Search for the cell housing the specified text and yield its [x, y] center coordinate. 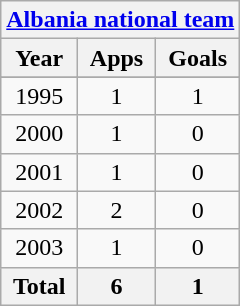
2001 [40, 172]
1995 [40, 96]
2000 [40, 134]
Apps [117, 58]
Goals [197, 58]
2003 [40, 248]
Albania national team [120, 20]
2002 [40, 210]
6 [117, 286]
Total [40, 286]
2 [117, 210]
Year [40, 58]
